Return (X, Y) of the center of cell containing provided text 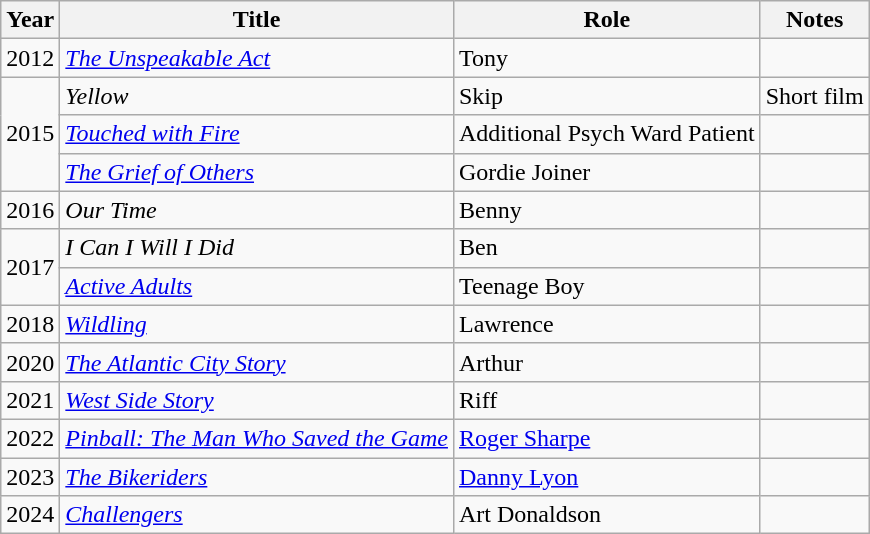
Roger Sharpe (606, 438)
Gordie Joiner (606, 172)
Skip (606, 96)
The Bikeriders (257, 477)
Yellow (257, 96)
2012 (30, 58)
Challengers (257, 515)
The Unspeakable Act (257, 58)
I Can I Will I Did (257, 248)
Short film (814, 96)
West Side Story (257, 400)
Ben (606, 248)
Benny (606, 210)
2021 (30, 400)
Arthur (606, 362)
Art Donaldson (606, 515)
2017 (30, 267)
Riff (606, 400)
2018 (30, 324)
Notes (814, 20)
Touched with Fire (257, 134)
2016 (30, 210)
Additional Psych Ward Patient (606, 134)
The Grief of Others (257, 172)
Our Time (257, 210)
2015 (30, 134)
Role (606, 20)
Tony (606, 58)
2022 (30, 438)
Lawrence (606, 324)
The Atlantic City Story (257, 362)
2024 (30, 515)
2020 (30, 362)
2023 (30, 477)
Active Adults (257, 286)
Pinball: The Man Who Saved the Game (257, 438)
Year (30, 20)
Title (257, 20)
Danny Lyon (606, 477)
Teenage Boy (606, 286)
Wildling (257, 324)
